Pinpoint the cell where the given text exists, returning its [X, Y] midpoint coordinate. 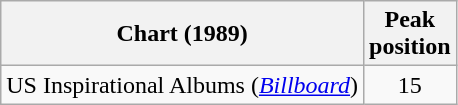
Peakposition [410, 34]
15 [410, 85]
US Inspirational Albums (Billboard) [182, 85]
Chart (1989) [182, 34]
